Output the (x, y) coordinate of the center of the cell containing the given text.  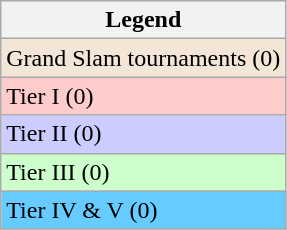
Tier I (0) (144, 96)
Tier II (0) (144, 134)
Tier IV & V (0) (144, 210)
Legend (144, 20)
Grand Slam tournaments (0) (144, 58)
Tier III (0) (144, 172)
